Search for the cell housing the specified text and yield its [x, y] center coordinate. 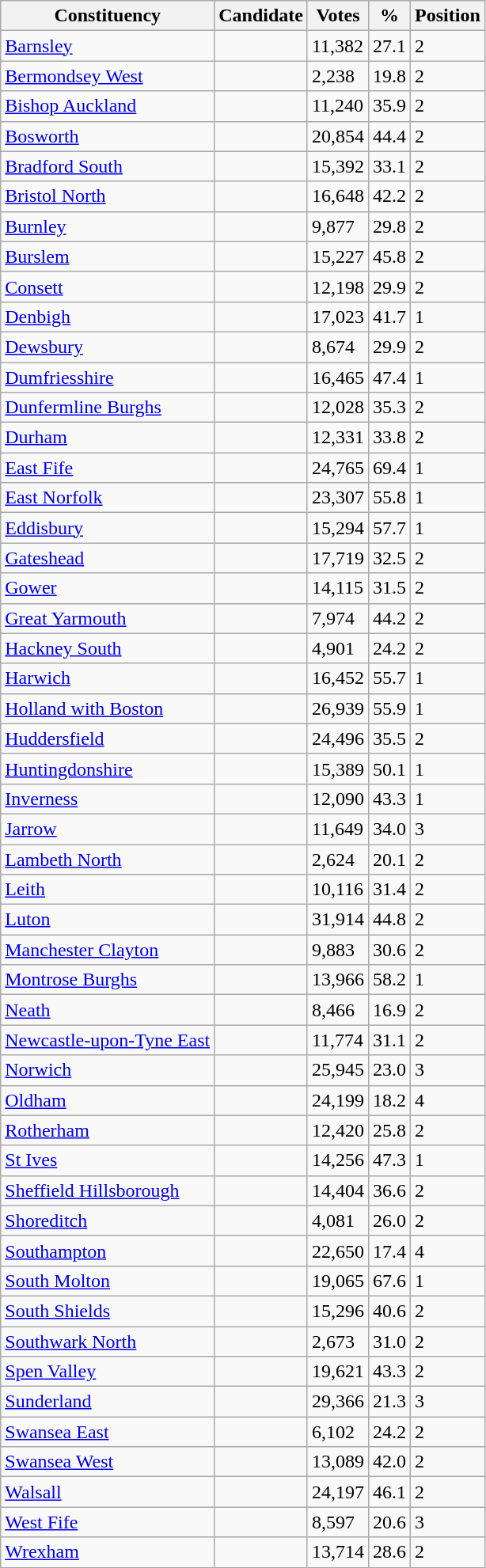
24,197 [337, 1492]
15,389 [337, 769]
Huntingdonshire [108, 769]
24,765 [337, 468]
34.0 [389, 829]
6,102 [337, 1432]
24,199 [337, 1100]
9,877 [337, 226]
Gower [108, 588]
Position [448, 16]
29,366 [337, 1402]
Bristol North [108, 196]
27.1 [389, 46]
15,294 [337, 528]
Wrexham [108, 1552]
16,452 [337, 678]
67.6 [389, 1281]
18.2 [389, 1100]
8,597 [337, 1522]
11,382 [337, 46]
33.1 [389, 166]
13,966 [337, 980]
20,854 [337, 136]
36.6 [389, 1190]
33.8 [389, 438]
12,090 [337, 799]
Lambeth North [108, 859]
Jarrow [108, 829]
Dumfriesshire [108, 378]
15,227 [337, 256]
2,624 [337, 859]
Swansea East [108, 1432]
% [389, 16]
East Fife [108, 468]
Inverness [108, 799]
16,465 [337, 378]
East Norfolk [108, 498]
Bishop Auckland [108, 106]
South Molton [108, 1281]
Luton [108, 920]
28.6 [389, 1552]
11,774 [337, 1040]
Burslem [108, 256]
Huddersfield [108, 738]
35.5 [389, 738]
58.2 [389, 980]
23.0 [389, 1070]
22,650 [337, 1251]
50.1 [389, 769]
Hackney South [108, 648]
17.4 [389, 1251]
Candidate [261, 16]
35.9 [389, 106]
West Fife [108, 1522]
24,496 [337, 738]
26,939 [337, 708]
47.4 [389, 378]
14,404 [337, 1190]
15,296 [337, 1311]
31.4 [389, 890]
Norwich [108, 1070]
8,466 [337, 1010]
12,028 [337, 408]
19,065 [337, 1281]
Neath [108, 1010]
55.7 [389, 678]
Newcastle-upon-Tyne East [108, 1040]
4,901 [337, 648]
Montrose Burghs [108, 980]
Bradford South [108, 166]
Leith [108, 890]
44.2 [389, 618]
13,089 [337, 1462]
47.3 [389, 1160]
40.6 [389, 1311]
69.4 [389, 468]
32.5 [389, 558]
12,420 [337, 1130]
42.2 [389, 196]
Southampton [108, 1251]
2,673 [337, 1342]
7,974 [337, 618]
11,240 [337, 106]
Manchester Clayton [108, 950]
11,649 [337, 829]
Harwich [108, 678]
46.1 [389, 1492]
Consett [108, 287]
Bosworth [108, 136]
45.8 [389, 256]
Constituency [108, 16]
10,116 [337, 890]
9,883 [337, 950]
16.9 [389, 1010]
Sheffield Hillsborough [108, 1190]
Rotherham [108, 1130]
Spen Valley [108, 1372]
30.6 [389, 950]
14,115 [337, 588]
35.3 [389, 408]
25.8 [389, 1130]
20.6 [389, 1522]
Votes [337, 16]
44.8 [389, 920]
South Shields [108, 1311]
2,238 [337, 76]
15,392 [337, 166]
Sunderland [108, 1402]
8,674 [337, 347]
Oldham [108, 1100]
42.0 [389, 1462]
Eddisbury [108, 528]
Walsall [108, 1492]
17,023 [337, 317]
31,914 [337, 920]
19.8 [389, 76]
Southwark North [108, 1342]
12,198 [337, 287]
19,621 [337, 1372]
57.7 [389, 528]
Holland with Boston [108, 708]
Bermondsey West [108, 76]
St Ives [108, 1160]
Dunfermline Burghs [108, 408]
31.5 [389, 588]
Barnsley [108, 46]
29.8 [389, 226]
4,081 [337, 1221]
31.1 [389, 1040]
12,331 [337, 438]
23,307 [337, 498]
Shoreditch [108, 1221]
17,719 [337, 558]
Durham [108, 438]
20.1 [389, 859]
13,714 [337, 1552]
55.9 [389, 708]
21.3 [389, 1402]
Dewsbury [108, 347]
55.8 [389, 498]
44.4 [389, 136]
16,648 [337, 196]
Great Yarmouth [108, 618]
Burnley [108, 226]
14,256 [337, 1160]
Swansea West [108, 1462]
31.0 [389, 1342]
41.7 [389, 317]
Denbigh [108, 317]
25,945 [337, 1070]
Gateshead [108, 558]
26.0 [389, 1221]
